Locate the cell with the specified text and output its (x, y) center coordinate. 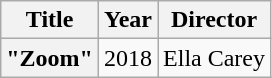
Title (50, 20)
Ella Carey (214, 58)
Year (128, 20)
Director (214, 20)
2018 (128, 58)
"Zoom" (50, 58)
